Search for the cell housing the specified text and yield its [x, y] center coordinate. 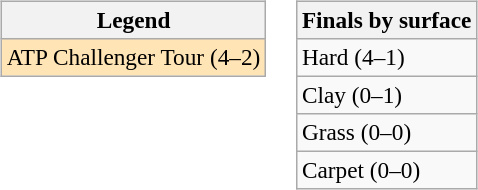
ATP Challenger Tour (4–2) [133, 57]
Carpet (0–0) [387, 171]
Finals by surface [387, 20]
Hard (4–1) [387, 57]
Legend [133, 20]
Grass (0–0) [387, 133]
Clay (0–1) [387, 95]
